Return (X, Y) of the center of cell containing provided text 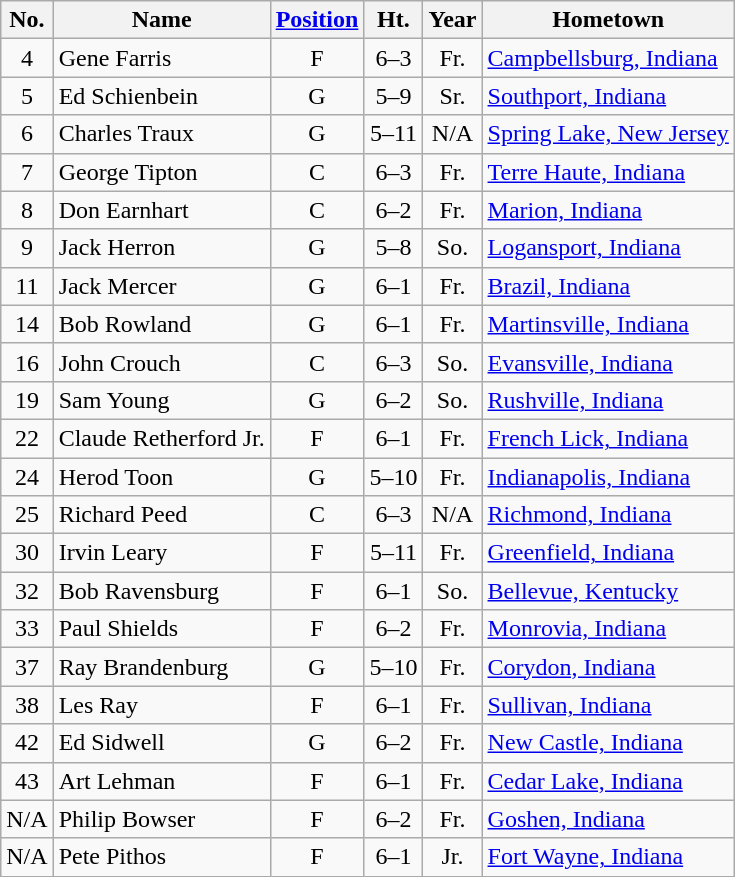
5 (27, 96)
Sr. (452, 96)
Year (452, 20)
Position (317, 20)
Monrovia, Indiana (608, 629)
Gene Farris (162, 58)
Bob Rowland (162, 324)
Irvin Leary (162, 553)
Corydon, Indiana (608, 667)
George Tipton (162, 172)
Herod Toon (162, 477)
Claude Retherford Jr. (162, 438)
Les Ray (162, 705)
Sam Young (162, 400)
Southport, Indiana (608, 96)
Bellevue, Kentucky (608, 591)
Jr. (452, 857)
Goshen, Indiana (608, 819)
Indianapolis, Indiana (608, 477)
Evansville, Indiana (608, 362)
5–9 (394, 96)
14 (27, 324)
Don Earnhart (162, 210)
Martinsville, Indiana (608, 324)
38 (27, 705)
Bob Ravensburg (162, 591)
Campbellsburg, Indiana (608, 58)
42 (27, 743)
Spring Lake, New Jersey (608, 134)
5–8 (394, 248)
Brazil, Indiana (608, 286)
30 (27, 553)
37 (27, 667)
Jack Herron (162, 248)
Jack Mercer (162, 286)
Paul Shields (162, 629)
Philip Bowser (162, 819)
Name (162, 20)
4 (27, 58)
Logansport, Indiana (608, 248)
8 (27, 210)
Pete Pithos (162, 857)
Ed Schienbein (162, 96)
25 (27, 515)
Ht. (394, 20)
Sullivan, Indiana (608, 705)
New Castle, Indiana (608, 743)
John Crouch (162, 362)
Richard Peed (162, 515)
Cedar Lake, Indiana (608, 781)
Rushville, Indiana (608, 400)
Terre Haute, Indiana (608, 172)
Art Lehman (162, 781)
Ray Brandenburg (162, 667)
Richmond, Indiana (608, 515)
Greenfield, Indiana (608, 553)
No. (27, 20)
22 (27, 438)
9 (27, 248)
Ed Sidwell (162, 743)
7 (27, 172)
11 (27, 286)
Charles Traux (162, 134)
6 (27, 134)
19 (27, 400)
33 (27, 629)
16 (27, 362)
French Lick, Indiana (608, 438)
Hometown (608, 20)
32 (27, 591)
Marion, Indiana (608, 210)
24 (27, 477)
43 (27, 781)
Fort Wayne, Indiana (608, 857)
